Search for the cell housing the specified text and yield its [X, Y] center coordinate. 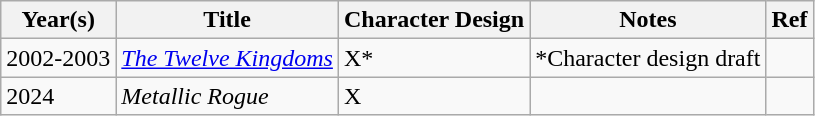
Year(s) [58, 20]
Title [228, 20]
*Character design draft [648, 58]
X* [434, 58]
X [434, 96]
Character Design [434, 20]
The Twelve Kingdoms [228, 58]
2002-2003 [58, 58]
Metallic Rogue [228, 96]
Notes [648, 20]
2024 [58, 96]
Ref [790, 20]
